Output the (X, Y) coordinate of the center of the cell containing the given text.  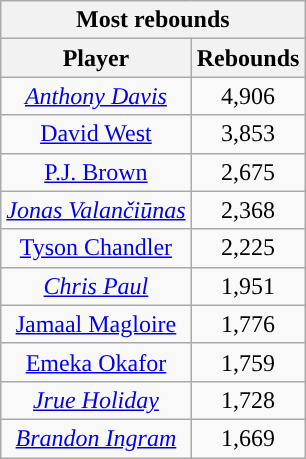
2,225 (248, 248)
1,669 (248, 438)
2,368 (248, 210)
Jamaal Magloire (96, 324)
4,906 (248, 96)
Most rebounds (153, 20)
P.J. Brown (96, 172)
Jonas Valančiūnas (96, 210)
Player (96, 58)
Chris Paul (96, 286)
Rebounds (248, 58)
Anthony Davis (96, 96)
Emeka Okafor (96, 362)
Tyson Chandler (96, 248)
3,853 (248, 134)
1,776 (248, 324)
Brandon Ingram (96, 438)
1,951 (248, 286)
1,759 (248, 362)
Jrue Holiday (96, 400)
1,728 (248, 400)
David West (96, 134)
2,675 (248, 172)
